Scan for the cell matching the given text and deliver its (x, y) coordinate at center. 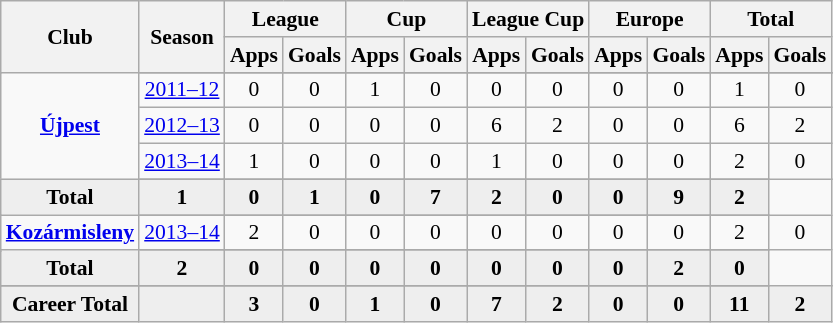
Újpest (70, 126)
11 (739, 304)
2011–12 (182, 90)
League Cup (528, 19)
Club (70, 36)
Cup (406, 19)
League (286, 19)
Season (182, 36)
3 (254, 304)
Europe (650, 19)
9 (678, 197)
2012–13 (182, 126)
Kozármisleny (70, 233)
Career Total (70, 304)
